Capture the cell that displays the provided text and extract its (x, y) central coordinate. 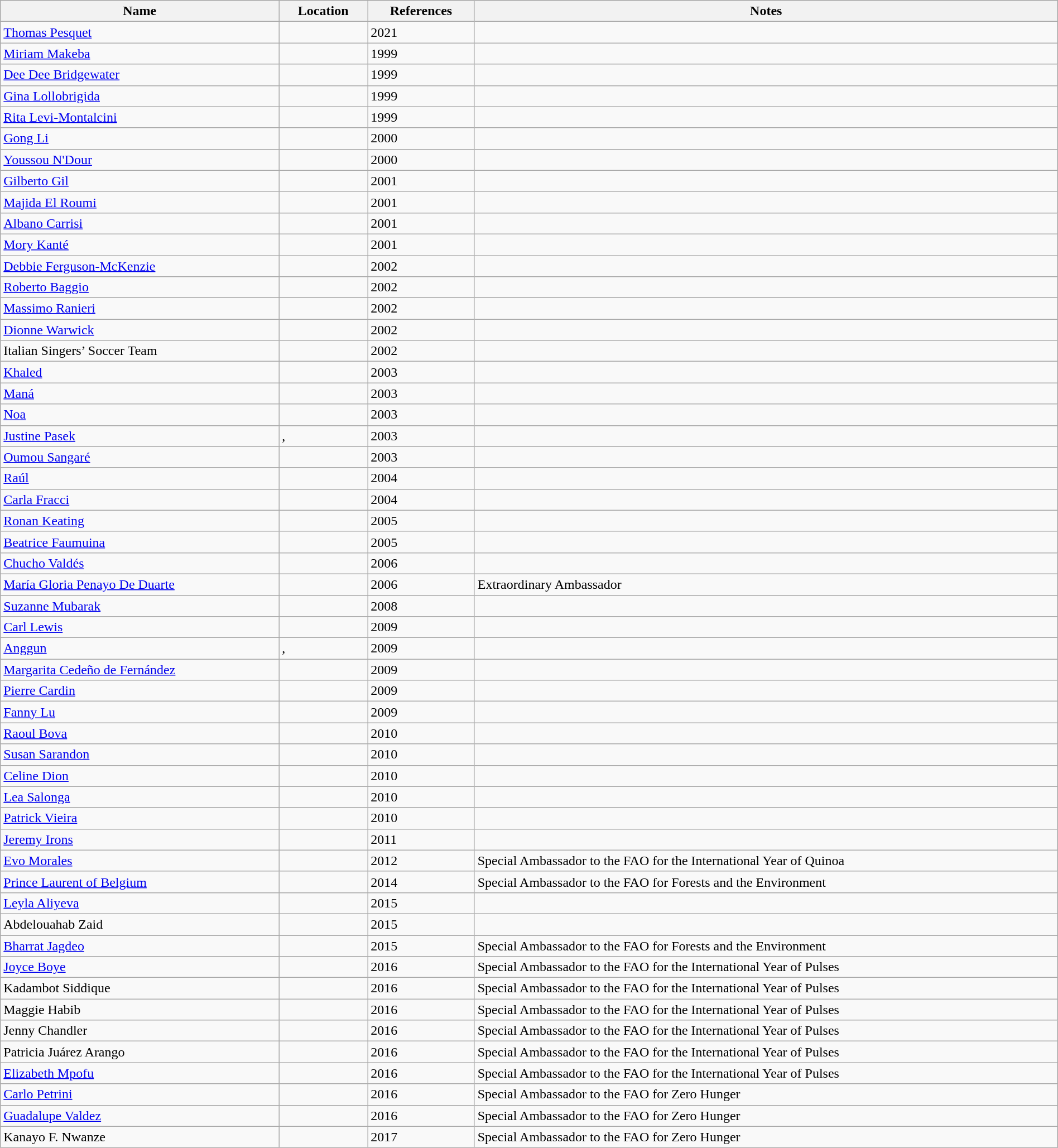
Maggie Habib (140, 1010)
María Gloria Penayo De Duarte (140, 584)
Lea Salonga (140, 797)
2012 (421, 861)
Notes (766, 11)
Beatrice Faumuina (140, 542)
Debbie Ferguson-McKenzie (140, 266)
Carl Lewis (140, 627)
Jeremy Irons (140, 839)
Special Ambassador to the FAO for the International Year of Quinoa (766, 861)
2008 (421, 606)
Kanayo F. Nwanze (140, 1137)
Raoul Bova (140, 733)
Elizabeth Mpofu (140, 1073)
Carlo Petrini (140, 1094)
Jenny Chandler (140, 1031)
Gong Li (140, 138)
Dionne Warwick (140, 330)
Suzanne Mubarak (140, 606)
Mory Kanté (140, 244)
Guadalupe Valdez (140, 1116)
2017 (421, 1137)
Rita Levi-Montalcini (140, 117)
Celine Dion (140, 776)
Majida El Roumi (140, 202)
Dee Dee Bridgewater (140, 75)
References (421, 11)
Thomas Pesquet (140, 32)
Leyla Aliyeva (140, 903)
Margarita Cedeño de Fernández (140, 670)
Roberto Baggio (140, 287)
Pierre Cardin (140, 691)
Location (324, 11)
Gilberto Gil (140, 181)
2011 (421, 839)
Italian Singers’ Soccer Team (140, 351)
Carla Fracci (140, 499)
Abdelouahab Zaid (140, 924)
Ronan Keating (140, 521)
Kadambot Siddique (140, 988)
Khaled (140, 372)
Fanny Lu (140, 712)
Justine Pasek (140, 436)
Patricia Juárez Arango (140, 1052)
Name (140, 11)
Gina Lollobrigida (140, 96)
Extraordinary Ambassador (766, 584)
Miriam Makeba (140, 54)
Anggun (140, 649)
Massimo Ranieri (140, 309)
Susan Sarandon (140, 755)
Youssou N'Dour (140, 160)
Noa (140, 415)
Prince Laurent of Belgium (140, 882)
Bharrat Jagdeo (140, 946)
Joyce Boye (140, 967)
Chucho Valdés (140, 563)
Maná (140, 393)
2021 (421, 32)
Evo Morales (140, 861)
Oumou Sangaré (140, 457)
Patrick Vieira (140, 818)
Raúl (140, 478)
Albano Carrisi (140, 223)
2014 (421, 882)
